Scan for the cell matching the given text and deliver its (X, Y) coordinate at center. 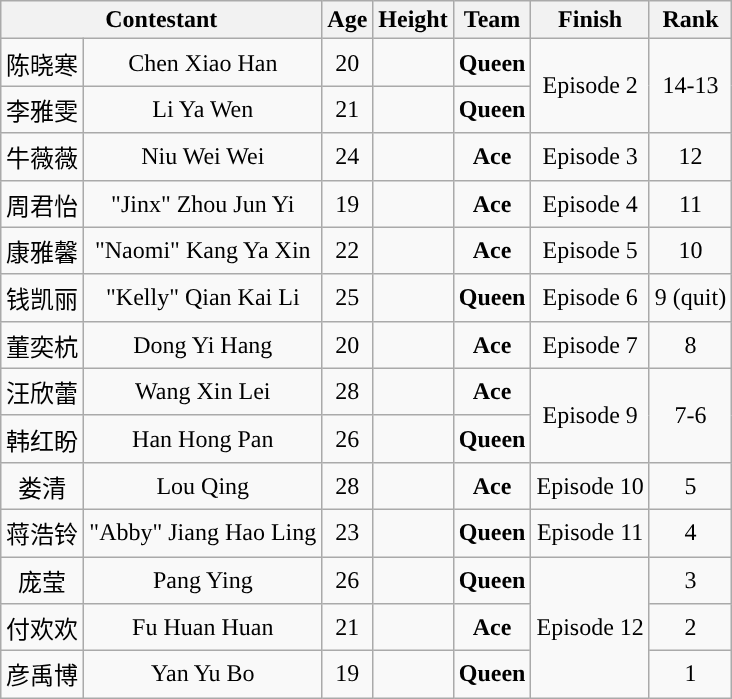
Episode 10 (590, 486)
Age (348, 20)
Yan Yu Bo (203, 674)
Lou Qing (203, 486)
娄清 (42, 486)
Dong Yi Hang (203, 344)
Episode 9 (590, 415)
11 (690, 204)
Wang Xin Lei (203, 392)
25 (348, 298)
Episode 12 (590, 626)
付欢欢 (42, 628)
Pang Ying (203, 580)
7-6 (690, 415)
彦禹博 (42, 674)
Li Ya Wen (203, 110)
Episode 7 (590, 344)
2 (690, 628)
22 (348, 250)
Team (492, 20)
9 (quit) (690, 298)
Episode 3 (590, 156)
24 (348, 156)
Fu Huan Huan (203, 628)
1 (690, 674)
"Abby" Jiang Hao Ling (203, 532)
Rank (690, 20)
周君怡 (42, 204)
Episode 11 (590, 532)
12 (690, 156)
汪欣蕾 (42, 392)
"Kelly" Qian Kai Li (203, 298)
李雅雯 (42, 110)
Height (413, 20)
董奕杭 (42, 344)
陈晓寒 (42, 62)
Han Hong Pan (203, 438)
韩红盼 (42, 438)
4 (690, 532)
3 (690, 580)
Episode 4 (590, 204)
钱凯丽 (42, 298)
Episode 2 (590, 86)
"Naomi" Kang Ya Xin (203, 250)
5 (690, 486)
庞莹 (42, 580)
Finish (590, 20)
14-13 (690, 86)
8 (690, 344)
Niu Wei Wei (203, 156)
Episode 6 (590, 298)
康雅馨 (42, 250)
蒋浩铃 (42, 532)
23 (348, 532)
牛薇薇 (42, 156)
Contestant (162, 20)
"Jinx" Zhou Jun Yi (203, 204)
Chen Xiao Han (203, 62)
10 (690, 250)
Episode 5 (590, 250)
